Pinpoint the cell where the given text exists, returning its (X, Y) midpoint coordinate. 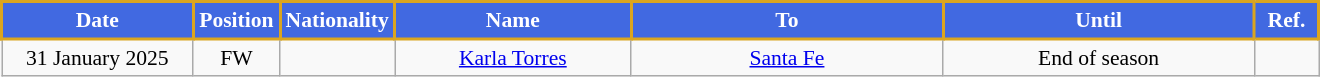
Karla Torres (514, 57)
Name (514, 20)
FW (236, 57)
Ref. (1286, 20)
To (787, 20)
Santa Fe (787, 57)
Until (1099, 20)
31 January 2025 (98, 57)
Date (98, 20)
End of season (1099, 57)
Position (236, 20)
Nationality (338, 20)
